Return the [X, Y] coordinate for the center point of the cell that contains the specified text.  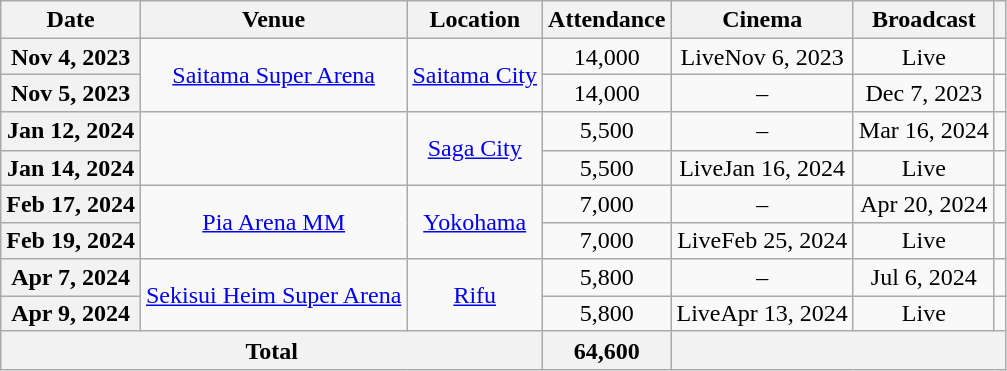
Location [475, 20]
Broadcast [924, 20]
Attendance [607, 20]
Dec 7, 2023 [924, 93]
Total [272, 350]
Date [71, 20]
LiveFeb 25, 2024 [762, 240]
Yokohama [475, 222]
Saitama Super Arena [273, 76]
LiveJan 16, 2024 [762, 168]
Feb 17, 2024 [71, 204]
Jan 12, 2024 [71, 131]
LiveNov 6, 2023 [762, 56]
Venue [273, 20]
Jan 14, 2024 [71, 168]
Apr 9, 2024 [71, 314]
Jul 6, 2024 [924, 277]
Cinema [762, 20]
Nov 5, 2023 [71, 93]
Rifu [475, 294]
64,600 [607, 350]
Nov 4, 2023 [71, 56]
Pia Arena MM [273, 222]
Feb 19, 2024 [71, 240]
LiveApr 13, 2024 [762, 314]
Saga City [475, 148]
Apr 7, 2024 [71, 277]
Sekisui Heim Super Arena [273, 294]
Apr 20, 2024 [924, 204]
Mar 16, 2024 [924, 131]
Saitama City [475, 76]
